Find where the given text appears and provide that cell's center as (X, Y) coordinate. 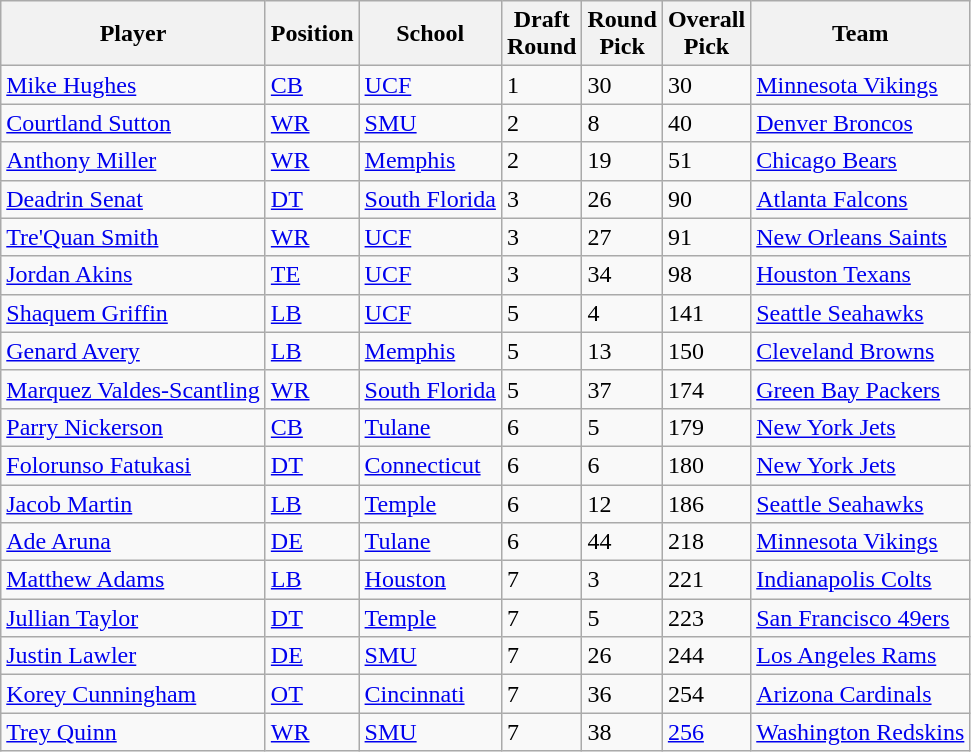
223 (706, 618)
RoundPick (622, 34)
Arizona Cardinals (860, 694)
Parry Nickerson (134, 427)
38 (622, 732)
Houston Texans (860, 275)
8 (622, 123)
Deadrin Senat (134, 199)
Houston (430, 580)
221 (706, 580)
179 (706, 427)
Korey Cunningham (134, 694)
Cleveland Browns (860, 351)
Atlanta Falcons (860, 199)
37 (622, 389)
Tre'Quan Smith (134, 237)
186 (706, 503)
1 (541, 85)
Jordan Akins (134, 275)
244 (706, 656)
OverallPick (706, 34)
Shaquem Griffin (134, 313)
Marquez Valdes-Scantling (134, 389)
Genard Avery (134, 351)
New Orleans Saints (860, 237)
TE (312, 275)
Position (312, 34)
51 (706, 161)
91 (706, 237)
School (430, 34)
Matthew Adams (134, 580)
40 (706, 123)
150 (706, 351)
Jacob Martin (134, 503)
Folorunso Fatukasi (134, 465)
Chicago Bears (860, 161)
Washington Redskins (860, 732)
174 (706, 389)
Player (134, 34)
San Francisco 49ers (860, 618)
Denver Broncos (860, 123)
Cincinnati (430, 694)
Justin Lawler (134, 656)
Ade Aruna (134, 542)
Indianapolis Colts (860, 580)
19 (622, 161)
Jullian Taylor (134, 618)
44 (622, 542)
218 (706, 542)
36 (622, 694)
Trey Quinn (134, 732)
Mike Hughes (134, 85)
Connecticut (430, 465)
Courtland Sutton (134, 123)
27 (622, 237)
254 (706, 694)
34 (622, 275)
141 (706, 313)
Anthony Miller (134, 161)
12 (622, 503)
Green Bay Packers (860, 389)
Team (860, 34)
90 (706, 199)
256 (706, 732)
4 (622, 313)
13 (622, 351)
DraftRound (541, 34)
98 (706, 275)
Los Angeles Rams (860, 656)
180 (706, 465)
OT (312, 694)
